Determine the [x, y] coordinate at the center of the cell enclosing the given text.  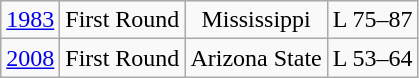
Mississippi [256, 20]
L 53–64 [372, 58]
1983 [30, 20]
L 75–87 [372, 20]
Arizona State [256, 58]
2008 [30, 58]
